From the cell containing the given text, extract its center point as [X, Y] coordinate. 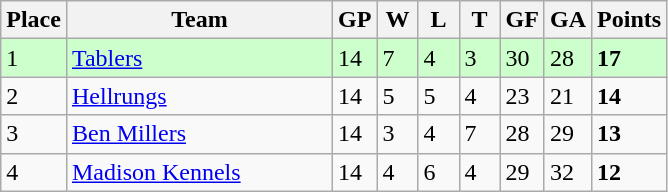
17 [630, 58]
Place [34, 20]
32 [568, 172]
23 [522, 96]
6 [438, 172]
2 [34, 96]
Tablers [199, 58]
30 [522, 58]
13 [630, 134]
1 [34, 58]
Team [199, 20]
Points [630, 20]
21 [568, 96]
W [398, 20]
12 [630, 172]
GA [568, 20]
L [438, 20]
Hellrungs [199, 96]
GF [522, 20]
Madison Kennels [199, 172]
GP [355, 20]
T [480, 20]
Ben Millers [199, 134]
